Determine the [X, Y] coordinate at the center of the cell enclosing the given text.  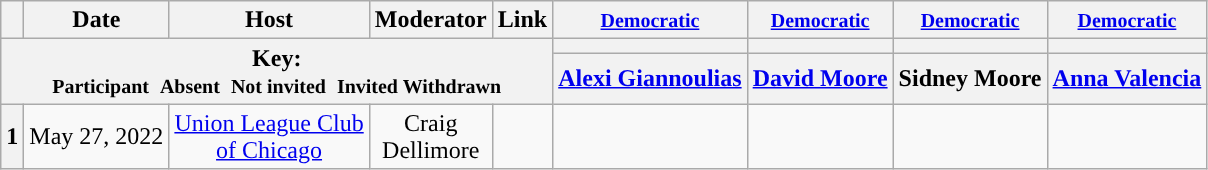
Link [522, 20]
Moderator [430, 20]
Sidney Moore [970, 78]
David Moore [820, 78]
Anna Valencia [1127, 78]
Date [96, 20]
Host [269, 20]
CraigDellimore [430, 136]
Alexi Giannoulias [650, 78]
Key: Participant Absent Not invited Invited Withdrawn [277, 72]
May 27, 2022 [96, 136]
1 [12, 136]
Union League Clubof Chicago [269, 136]
